Return the [x, y] coordinate for the center point of the cell that contains the specified text.  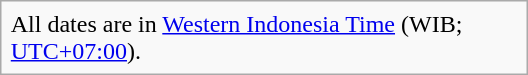
All dates are in Western Indonesia Time (WIB; UTC+07:00). [264, 38]
